Search for the cell housing the specified text and yield its (x, y) center coordinate. 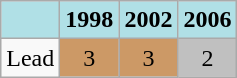
2002 (148, 20)
2 (208, 58)
Lead (30, 58)
1998 (90, 20)
2006 (208, 20)
